Find where the given text appears and provide that cell's center as [x, y] coordinate. 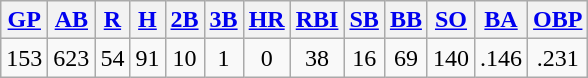
38 [317, 58]
16 [364, 58]
GP [24, 20]
69 [406, 58]
.231 [558, 58]
153 [24, 58]
BA [502, 20]
SB [364, 20]
BB [406, 20]
HR [266, 20]
H [148, 20]
10 [184, 58]
AB [72, 20]
2B [184, 20]
RBI [317, 20]
3B [224, 20]
.146 [502, 58]
R [112, 20]
54 [112, 58]
140 [450, 58]
1 [224, 58]
0 [266, 58]
91 [148, 58]
SO [450, 20]
OBP [558, 20]
623 [72, 58]
